Extract the (x, y) coordinate from the center of the cell holding the provided text.  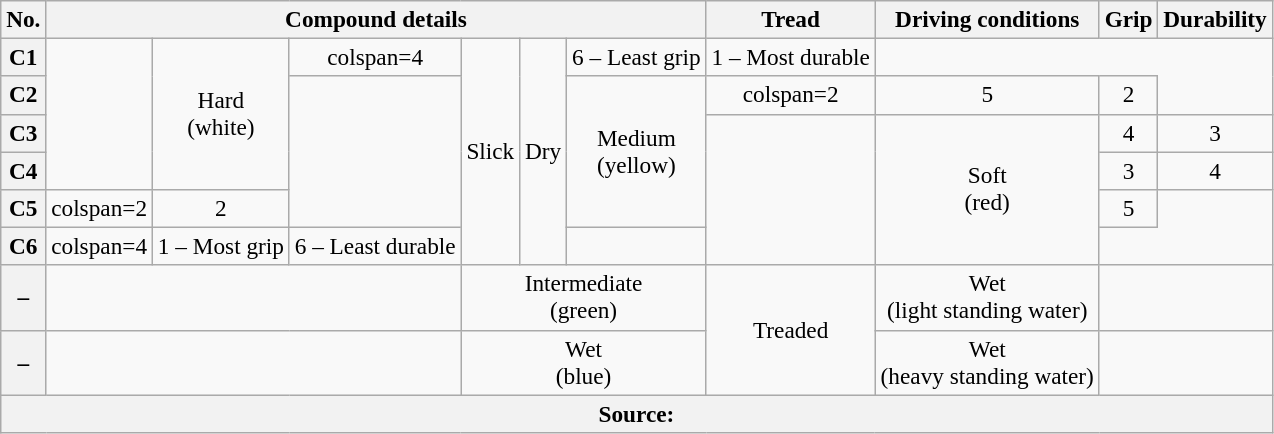
C3 (24, 133)
Wet(heavy standing water) (987, 362)
Driving conditions (987, 19)
C2 (24, 95)
1 – Most durable (790, 57)
Compound details (376, 19)
Dry (544, 152)
Wet(blue) (584, 362)
Tread (790, 19)
C5 (24, 208)
Durability (1215, 19)
Hard(white) (220, 114)
Source: (636, 413)
Soft(red) (987, 190)
Slick (490, 152)
C1 (24, 57)
6 – Least durable (375, 246)
Medium(yellow) (636, 152)
Wet(light standing water) (987, 298)
No. (24, 19)
C4 (24, 170)
1 – Most grip (220, 246)
Intermediate(green) (584, 298)
Treaded (790, 330)
6 – Least grip (636, 57)
C6 (24, 246)
Grip (1128, 19)
